Determine the [X, Y] coordinate at the center of the cell enclosing the given text.  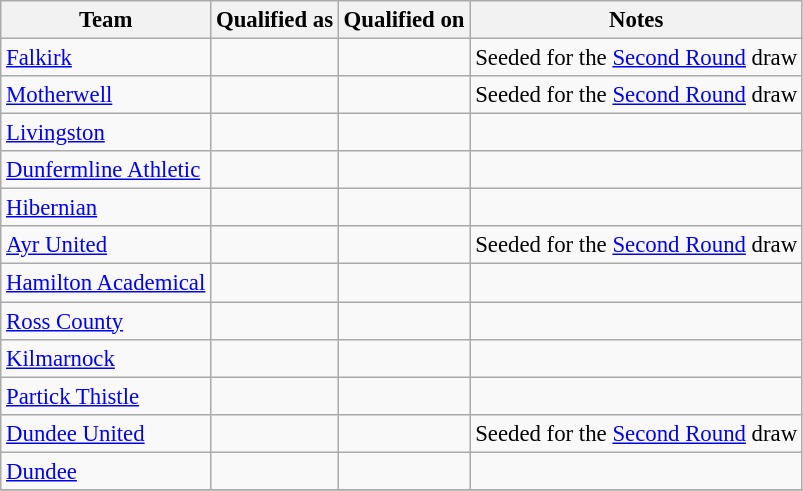
Livingston [106, 133]
Team [106, 20]
Dundee United [106, 433]
Notes [636, 20]
Kilmarnock [106, 358]
Partick Thistle [106, 396]
Hamilton Academical [106, 283]
Ross County [106, 321]
Dundee [106, 471]
Hibernian [106, 208]
Dunfermline Athletic [106, 170]
Qualified as [275, 20]
Qualified on [404, 20]
Motherwell [106, 95]
Ayr United [106, 245]
Falkirk [106, 58]
